From the cell containing the given text, extract its center point as [X, Y] coordinate. 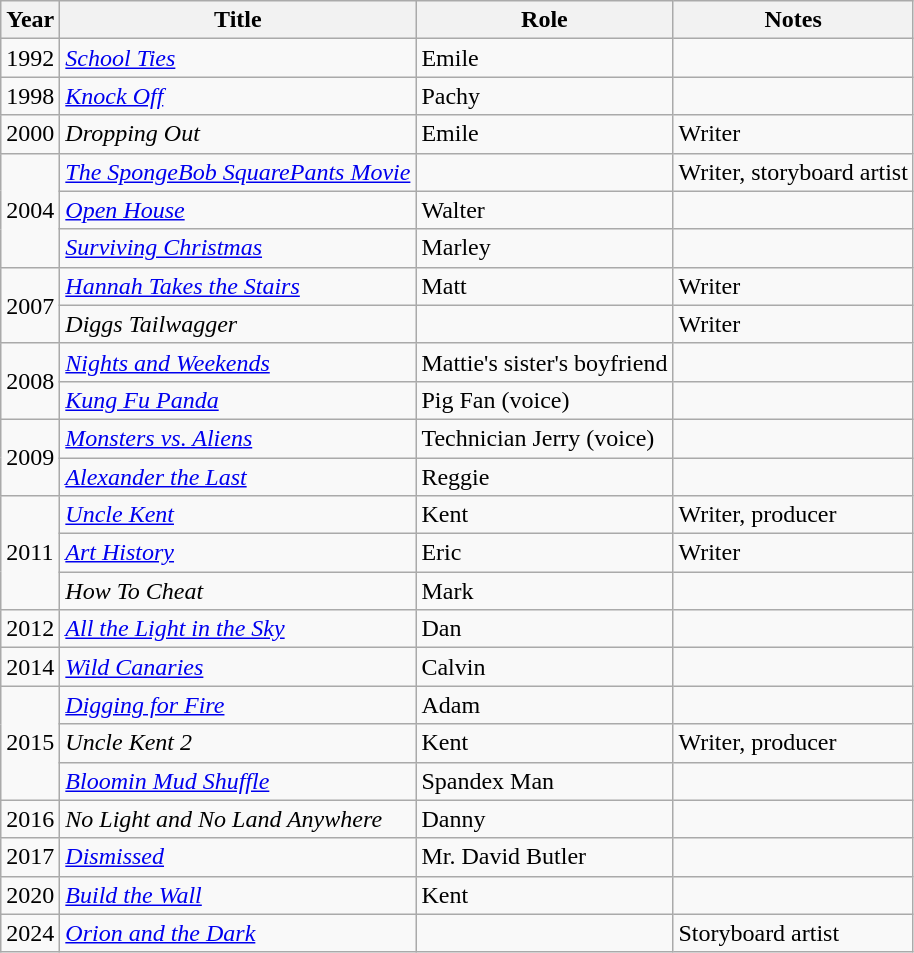
Role [544, 20]
Surviving Christmas [238, 248]
Danny [544, 819]
2014 [30, 667]
School Ties [238, 58]
Dan [544, 629]
Digging for Fire [238, 705]
Marley [544, 248]
Eric [544, 553]
Mark [544, 591]
Open House [238, 210]
No Light and No Land Anywhere [238, 819]
2000 [30, 134]
Orion and the Dark [238, 933]
2007 [30, 305]
Spandex Man [544, 781]
Mattie's sister's boyfriend [544, 362]
Dismissed [238, 857]
2011 [30, 553]
2024 [30, 933]
Hannah Takes the Stairs [238, 286]
All the Light in the Sky [238, 629]
Adam [544, 705]
Diggs Tailwagger [238, 324]
Year [30, 20]
2015 [30, 743]
Uncle Kent 2 [238, 743]
Knock Off [238, 96]
2008 [30, 381]
Walter [544, 210]
Technician Jerry (voice) [544, 438]
Kung Fu Panda [238, 400]
2004 [30, 210]
Alexander the Last [238, 477]
Nights and Weekends [238, 362]
Reggie [544, 477]
2009 [30, 457]
Title [238, 20]
Pig Fan (voice) [544, 400]
Mr. David Butler [544, 857]
How To Cheat [238, 591]
Build the Wall [238, 895]
Wild Canaries [238, 667]
Storyboard artist [793, 933]
2016 [30, 819]
Matt [544, 286]
Writer, storyboard artist [793, 172]
2020 [30, 895]
2017 [30, 857]
Calvin [544, 667]
2012 [30, 629]
Art History [238, 553]
Dropping Out [238, 134]
The SpongeBob SquarePants Movie [238, 172]
Bloomin Mud Shuffle [238, 781]
1998 [30, 96]
Notes [793, 20]
Uncle Kent [238, 515]
1992 [30, 58]
Monsters vs. Aliens [238, 438]
Pachy [544, 96]
